Determine the [x, y] coordinate at the center of the cell enclosing the given text.  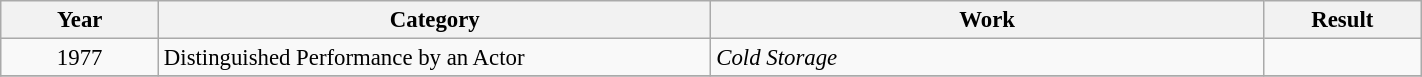
Distinguished Performance by an Actor [435, 58]
Category [435, 20]
Year [80, 20]
Result [1342, 20]
Work [987, 20]
Cold Storage [987, 58]
1977 [80, 58]
